Scan for the cell matching the given text and deliver its (x, y) coordinate at center. 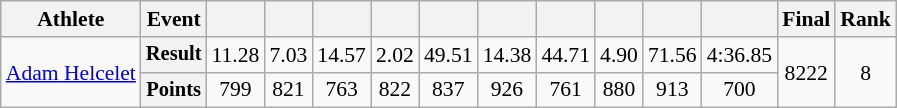
837 (448, 90)
14.57 (342, 55)
8222 (806, 72)
700 (740, 90)
Points (174, 90)
7.03 (288, 55)
Adam Helcelet (71, 72)
880 (619, 90)
4:36.85 (740, 55)
49.51 (448, 55)
822 (395, 90)
913 (672, 90)
821 (288, 90)
11.28 (235, 55)
4.90 (619, 55)
14.38 (508, 55)
44.71 (566, 55)
71.56 (672, 55)
799 (235, 90)
8 (866, 72)
2.02 (395, 55)
926 (508, 90)
763 (342, 90)
Athlete (71, 19)
761 (566, 90)
Rank (866, 19)
Final (806, 19)
Event (174, 19)
Result (174, 55)
